Pinpoint the cell where the given text exists, returning its [X, Y] midpoint coordinate. 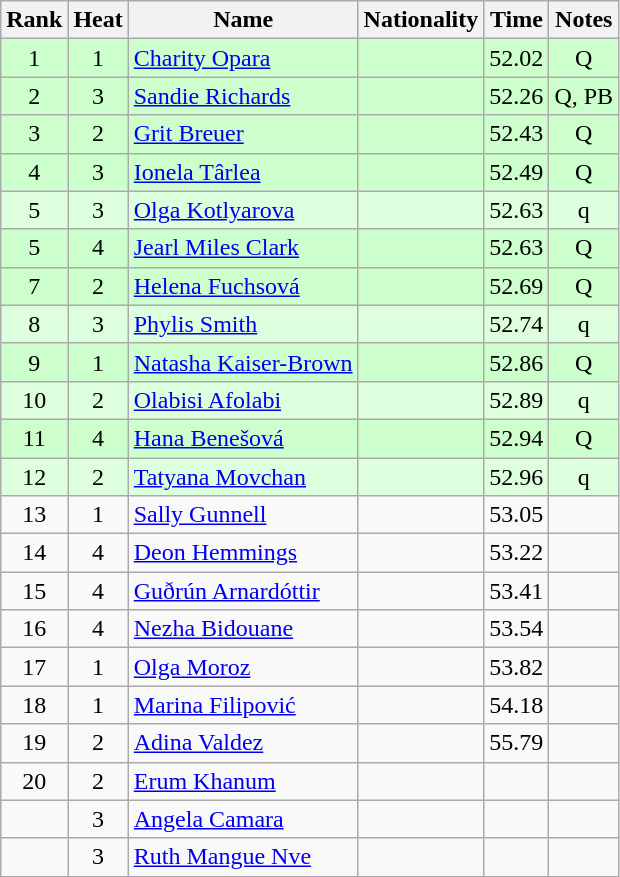
Jearl Miles Clark [243, 248]
Ionela Târlea [243, 172]
Sally Gunnell [243, 515]
19 [34, 743]
Sandie Richards [243, 96]
52.89 [516, 400]
53.05 [516, 515]
Notes [584, 20]
Helena Fuchsová [243, 286]
8 [34, 324]
Phylis Smith [243, 324]
Name [243, 20]
Erum Khanum [243, 781]
11 [34, 438]
17 [34, 667]
52.43 [516, 134]
52.26 [516, 96]
Marina Filipović [243, 705]
Rank [34, 20]
Adina Valdez [243, 743]
54.18 [516, 705]
52.49 [516, 172]
Olabisi Afolabi [243, 400]
53.22 [516, 553]
55.79 [516, 743]
7 [34, 286]
Grit Breuer [243, 134]
52.69 [516, 286]
52.86 [516, 362]
Olga Moroz [243, 667]
Guðrún Arnardóttir [243, 591]
53.41 [516, 591]
Olga Kotlyarova [243, 210]
Time [516, 20]
Tatyana Movchan [243, 477]
12 [34, 477]
52.94 [516, 438]
13 [34, 515]
52.74 [516, 324]
Natasha Kaiser-Brown [243, 362]
Charity Opara [243, 58]
Nezha Bidouane [243, 629]
Ruth Mangue Nve [243, 857]
Angela Camara [243, 819]
Deon Hemmings [243, 553]
14 [34, 553]
9 [34, 362]
Heat [98, 20]
15 [34, 591]
10 [34, 400]
Nationality [421, 20]
16 [34, 629]
52.96 [516, 477]
20 [34, 781]
18 [34, 705]
Hana Benešová [243, 438]
52.02 [516, 58]
Q, PB [584, 96]
53.54 [516, 629]
53.82 [516, 667]
